Capture the cell that displays the provided text and extract its (x, y) central coordinate. 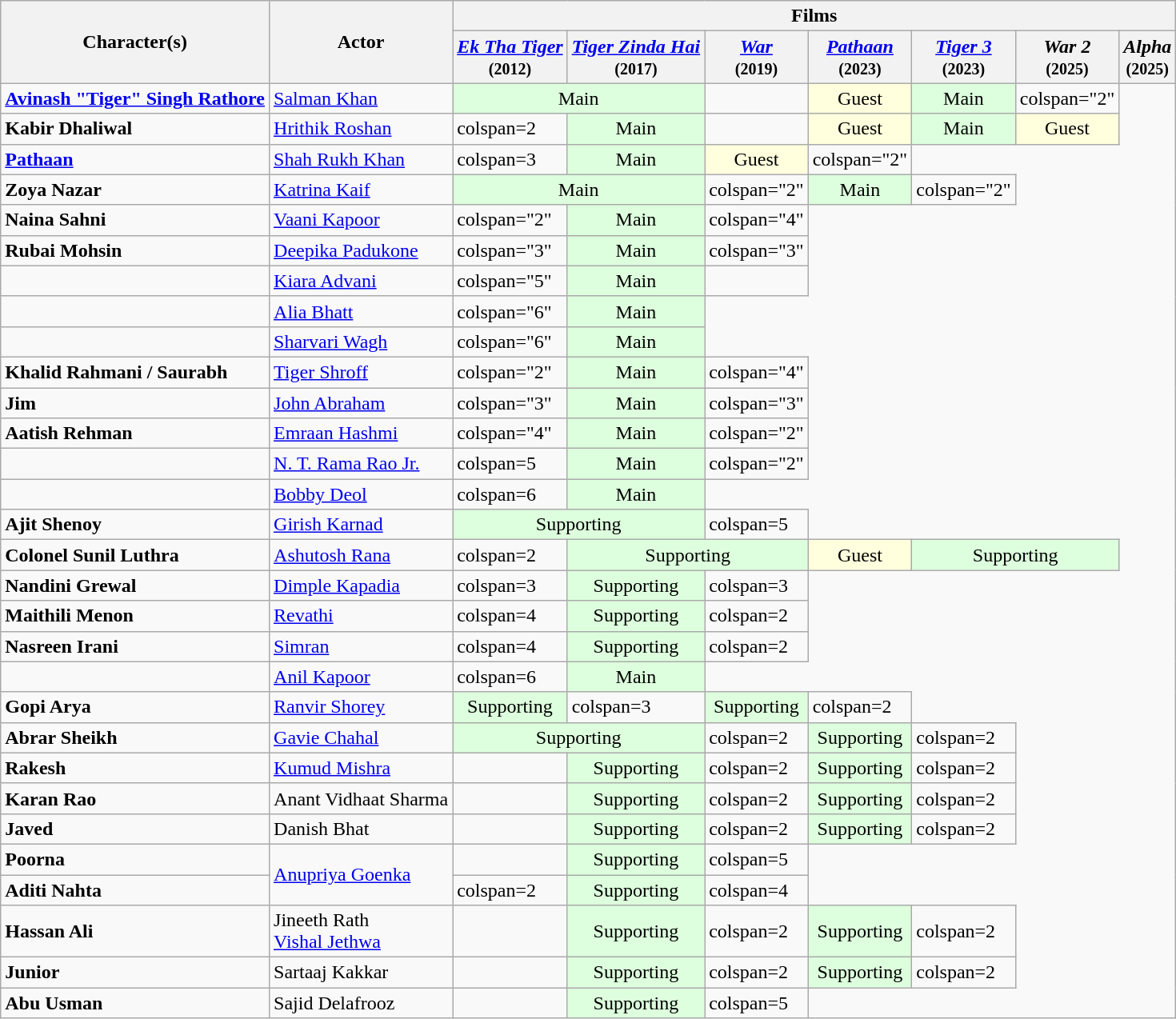
Anil Kapoor (362, 677)
Bobby Deol (362, 494)
Maithili Menon (135, 616)
Zoya Nazar (135, 190)
Girish Karnad (362, 525)
War(2019) (757, 58)
Ajit Shenoy (135, 525)
Ranvir Shorey (362, 707)
Rubai Mohsin (135, 250)
Pathaan (135, 159)
colspan="5" (510, 281)
Abrar Sheikh (135, 737)
Gavie Chahal (362, 737)
Kiara Advani (362, 281)
Emraan Hashmi (362, 434)
Jim (135, 402)
Dimple Kapadia (362, 585)
Actor (362, 42)
Junior (135, 973)
Pathaan(2023) (860, 58)
Deepika Padukone (362, 250)
Poorna (135, 859)
Kabir Dhaliwal (135, 129)
Films (814, 16)
Tiger Shroff (362, 372)
Aditi Nahta (135, 890)
Alpha(2025) (1147, 58)
Tiger 3(2023) (964, 58)
Abu Usman (135, 1003)
Ek Tha Tiger(2012) (510, 58)
Rakesh (135, 768)
Javed (135, 829)
Gopi Arya (135, 707)
Hrithik Roshan (362, 129)
Simran (362, 646)
Jineeth RathVishal Jethwa (362, 931)
Nasreen Irani (135, 646)
Danish Bhat (362, 829)
Naina Sahni (135, 220)
Kumud Mishra (362, 768)
Hassan Ali (135, 931)
Sharvari Wagh (362, 342)
N. T. Rama Rao Jr. (362, 464)
Sajid Delafrooz (362, 1003)
Katrina Kaif (362, 190)
Karan Rao (135, 798)
Vaani Kapoor (362, 220)
Ashutosh Rana (362, 555)
Shah Rukh Khan (362, 159)
Anant Vidhaat Sharma (362, 798)
Khalid Rahmani / Saurabh (135, 372)
Sartaaj Kakkar (362, 973)
Aatish Rehman (135, 434)
Tiger Zinda Hai(2017) (636, 58)
War 2(2025) (1067, 58)
Revathi (362, 616)
Salman Khan (362, 98)
Character(s) (135, 42)
Nandini Grewal (135, 585)
John Abraham (362, 402)
Anupriya Goenka (362, 874)
Alia Bhatt (362, 311)
Colonel Sunil Luthra (135, 555)
Avinash "Tiger" Singh Rathore (135, 98)
